Detect which cell encompasses the target text, then output its (x, y) center coordinate. 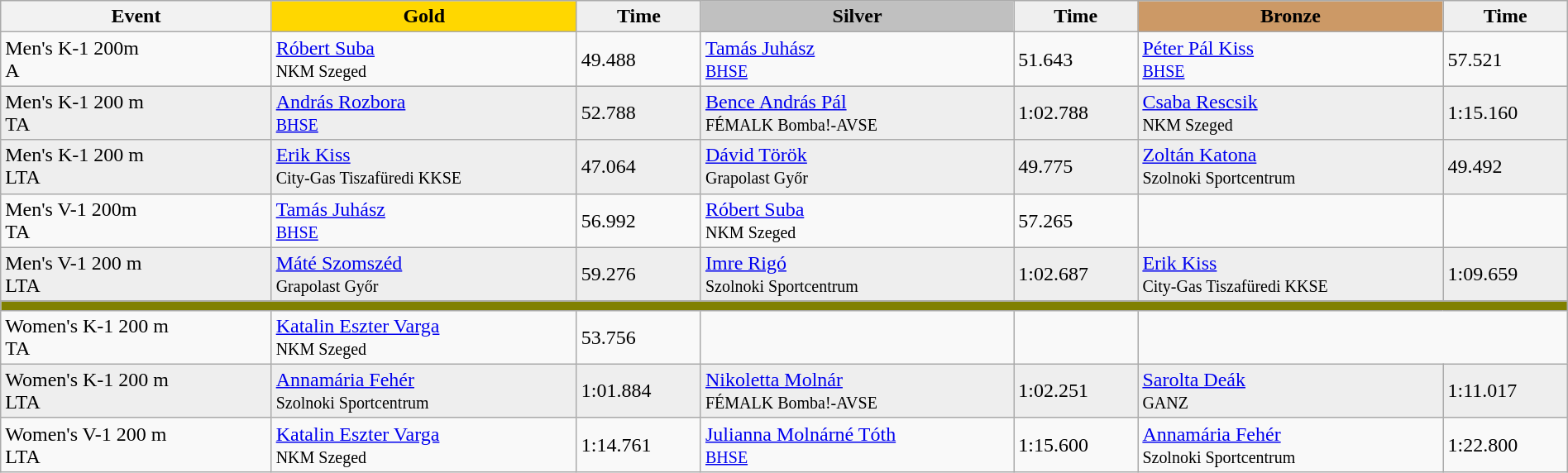
Csaba Rescsik NKM Szeged (1290, 112)
Imre Rigó Szolnoki Sportcentrum (857, 275)
András Rozbora BHSE (423, 112)
Julianna Molnárné Tóth BHSE (857, 445)
59.276 (638, 275)
1:02.251 (1076, 390)
Sarolta Deák GANZ (1290, 390)
Men's K-1 200 mLTA (136, 167)
Máté Szomszéd Grapolast Győr (423, 275)
49.492 (1505, 167)
49.775 (1076, 167)
1:11.017 (1505, 390)
1:15.160 (1505, 112)
49.488 (638, 60)
56.992 (638, 220)
1:14.761 (638, 445)
53.756 (638, 337)
57.265 (1076, 220)
Bence András Pál FÉMALK Bomba!-AVSE (857, 112)
Event (136, 17)
Men's K-1 200mA (136, 60)
1:09.659 (1505, 275)
57.521 (1505, 60)
Gold (423, 17)
Silver (857, 17)
Men's V-1 200mTA (136, 220)
Men's K-1 200 mTA (136, 112)
47.064 (638, 167)
1:02.687 (1076, 275)
Dávid Török Grapolast Győr (857, 167)
Nikoletta Molnár FÉMALK Bomba!-AVSE (857, 390)
1:22.800 (1505, 445)
Women's K-1 200 mLTA (136, 390)
1:01.884 (638, 390)
Women's V-1 200 mLTA (136, 445)
Women's K-1 200 mTA (136, 337)
52.788 (638, 112)
Zoltán Katona Szolnoki Sportcentrum (1290, 167)
Men's V-1 200 mLTA (136, 275)
1:15.600 (1076, 445)
Bronze (1290, 17)
51.643 (1076, 60)
Péter Pál Kiss BHSE (1290, 60)
1:02.788 (1076, 112)
